Extract the (x, y) coordinate from the center of the cell holding the provided text.  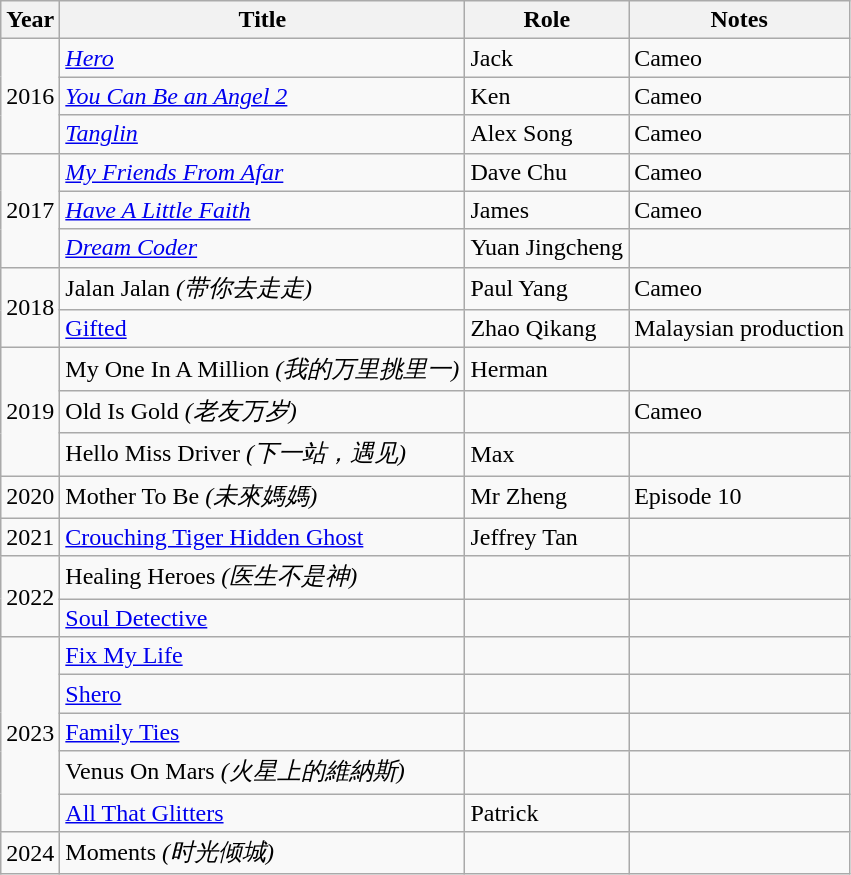
Episode 10 (740, 498)
Max (547, 454)
James (547, 210)
Old Is Gold (老友万岁) (262, 412)
Year (30, 20)
My One In A Million (我的万里挑里一) (262, 370)
Family Ties (262, 732)
2023 (30, 734)
2017 (30, 210)
2016 (30, 96)
Hello Miss Driver (下一站，遇见) (262, 454)
Gifted (262, 329)
Malaysian production (740, 329)
Notes (740, 20)
Yuan Jingcheng (547, 248)
Mr Zheng (547, 498)
Title (262, 20)
Moments (时光倾城) (262, 854)
Tanglin (262, 134)
Patrick (547, 813)
Hero (262, 58)
Jack (547, 58)
2021 (30, 537)
Paul Yang (547, 288)
2018 (30, 308)
2020 (30, 498)
Dave Chu (547, 172)
2024 (30, 854)
Shero (262, 694)
2019 (30, 412)
Crouching Tiger Hidden Ghost (262, 537)
Ken (547, 96)
You Can Be an Angel 2 (262, 96)
Alex Song (547, 134)
Mother To Be (未來媽媽) (262, 498)
Role (547, 20)
Dream Coder (262, 248)
My Friends From Afar (262, 172)
Herman (547, 370)
Venus On Mars (火星上的維納斯) (262, 772)
All That Glitters (262, 813)
Fix My Life (262, 656)
Jeffrey Tan (547, 537)
Zhao Qikang (547, 329)
Have A Little Faith (262, 210)
2022 (30, 596)
Soul Detective (262, 618)
Jalan Jalan (带你去走走) (262, 288)
Healing Heroes (医生不是神) (262, 578)
